From the cell containing the given text, extract its center point as [x, y] coordinate. 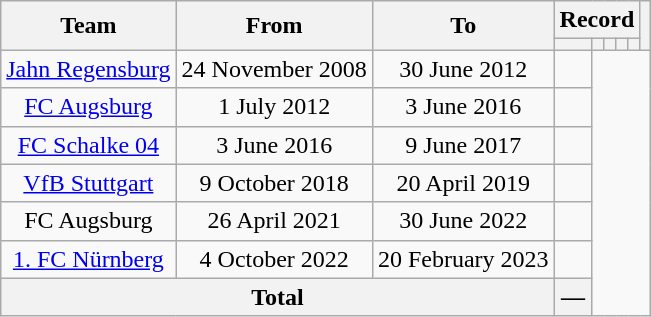
Team [88, 26]
From [274, 26]
30 June 2012 [463, 69]
30 June 2022 [463, 221]
26 April 2021 [274, 221]
Record [597, 20]
4 October 2022 [274, 259]
20 April 2019 [463, 183]
9 June 2017 [463, 145]
FC Schalke 04 [88, 145]
VfB Stuttgart [88, 183]
1 July 2012 [274, 107]
20 February 2023 [463, 259]
9 October 2018 [274, 183]
1. FC Nürnberg [88, 259]
Total [278, 297]
— [573, 297]
Jahn Regensburg [88, 69]
To [463, 26]
24 November 2008 [274, 69]
